From the cell containing the given text, extract its center point as [X, Y] coordinate. 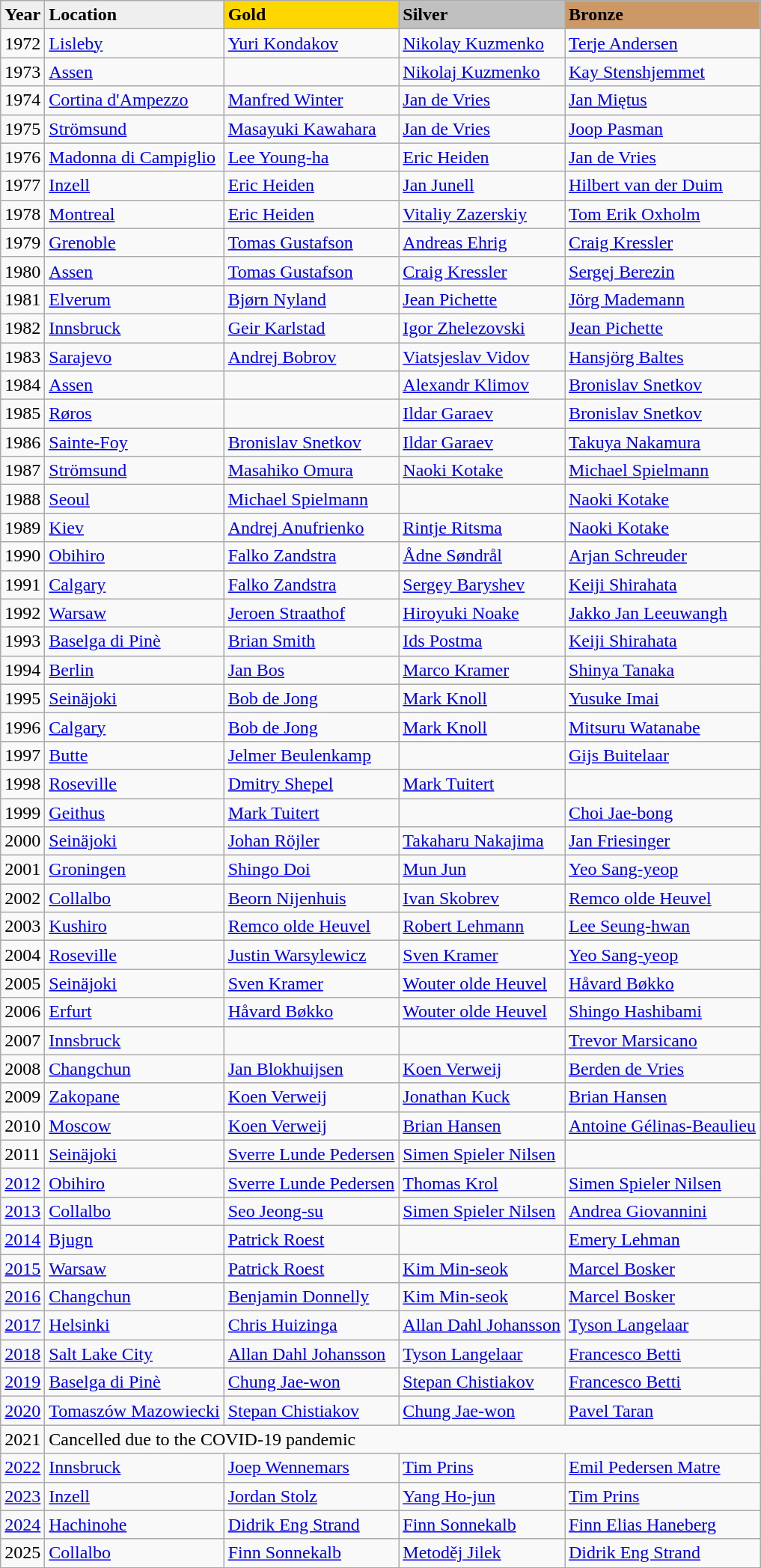
Manfred Winter [311, 100]
Viatsjeslav Vidov [482, 357]
2002 [22, 898]
1997 [22, 755]
Robert Lehmann [482, 927]
Berlin [135, 670]
Shingo Doi [311, 870]
1983 [22, 357]
Rintje Ritsma [482, 528]
2021 [22, 1439]
2007 [22, 1040]
Geir Karlstad [311, 328]
1985 [22, 414]
Thomas Krol [482, 1183]
Lee Seung-hwan [661, 927]
Trevor Marsicano [661, 1040]
Jan Miętus [661, 100]
Hilbert van der Duim [661, 186]
Montreal [135, 214]
1981 [22, 299]
Salt Lake City [135, 1354]
2024 [22, 1525]
Joep Wennemars [311, 1468]
Masayuki Kawahara [311, 129]
Sergey Baryshev [482, 585]
Nikolaj Kuzmenko [482, 72]
Erfurt [135, 1012]
Grenoble [135, 242]
2025 [22, 1553]
Johan Röjler [311, 841]
1989 [22, 528]
2017 [22, 1326]
Takaharu Nakajima [482, 841]
Jelmer Beulenkamp [311, 755]
Moscow [135, 1126]
1999 [22, 812]
1998 [22, 784]
Butte [135, 755]
Groningen [135, 870]
Terje Andersen [661, 43]
Berden de Vries [661, 1069]
Jan Bos [311, 670]
Andreas Ehrig [482, 242]
Ådne Søndrål [482, 556]
Beorn Nijenhuis [311, 898]
2016 [22, 1297]
Jordan Stolz [311, 1496]
1984 [22, 385]
Geithus [135, 812]
2005 [22, 983]
Jan Friesinger [661, 841]
Bjugn [135, 1239]
Choi Jae-bong [661, 812]
2023 [22, 1496]
2022 [22, 1468]
Hansjörg Baltes [661, 357]
1978 [22, 214]
2001 [22, 870]
Jan Junell [482, 186]
Alexandr Klimov [482, 385]
Lee Young-ha [311, 157]
Bronze [661, 15]
Kay Stenshjemmet [661, 72]
Andrej Anufrienko [311, 528]
Jakko Jan Leeuwangh [661, 613]
Nikolay Kuzmenko [482, 43]
Hiroyuki Noake [482, 613]
Helsinki [135, 1326]
Emil Pedersen Matre [661, 1468]
Jörg Mademann [661, 299]
1994 [22, 670]
Emery Lehman [661, 1239]
Zakopane [135, 1097]
Tom Erik Oxholm [661, 214]
Metoděj Jilek [482, 1553]
Jonathan Kuck [482, 1097]
Gold [311, 15]
Vitaliy Zazerskiy [482, 214]
2008 [22, 1069]
1977 [22, 186]
Ids Postma [482, 641]
Bjørn Nyland [311, 299]
Cancelled due to the COVID-19 pandemic [403, 1439]
1991 [22, 585]
Mun Jun [482, 870]
Hachinohe [135, 1525]
2015 [22, 1269]
Arjan Schreuder [661, 556]
Benjamin Donnelly [311, 1297]
Kiev [135, 528]
Antoine Gélinas-Beaulieu [661, 1126]
2011 [22, 1154]
Elverum [135, 299]
2020 [22, 1411]
2000 [22, 841]
Røros [135, 414]
Yusuke Imai [661, 698]
Joop Pasman [661, 129]
2004 [22, 955]
Shingo Hashibami [661, 1012]
1986 [22, 442]
Location [135, 15]
Silver [482, 15]
1996 [22, 727]
Igor Zhelezovski [482, 328]
1974 [22, 100]
Gijs Buitelaar [661, 755]
Sarajevo [135, 357]
1972 [22, 43]
1990 [22, 556]
1995 [22, 698]
Andrej Bobrov [311, 357]
1980 [22, 271]
Seo Jeong-su [311, 1211]
Takuya Nakamura [661, 442]
1979 [22, 242]
Seoul [135, 499]
Masahiko Omura [311, 471]
2009 [22, 1097]
Marco Kramer [482, 670]
Brian Smith [311, 641]
2003 [22, 927]
1973 [22, 72]
Jan Blokhuijsen [311, 1069]
1976 [22, 157]
Sainte-Foy [135, 442]
Yuri Kondakov [311, 43]
Shinya Tanaka [661, 670]
Lisleby [135, 43]
2006 [22, 1012]
1987 [22, 471]
Pavel Taran [661, 1411]
1993 [22, 641]
Ivan Skobrev [482, 898]
2010 [22, 1126]
1975 [22, 129]
2018 [22, 1354]
2014 [22, 1239]
Justin Warsylewicz [311, 955]
Andrea Giovannini [661, 1211]
Chris Huizinga [311, 1326]
2019 [22, 1382]
2012 [22, 1183]
Jeroen Straathof [311, 613]
Tomaszów Mazowiecki [135, 1411]
Dmitry Shepel [311, 784]
Sergej Berezin [661, 271]
1988 [22, 499]
Year [22, 15]
2013 [22, 1211]
1992 [22, 613]
Cortina d'Ampezzo [135, 100]
Yang Ho-jun [482, 1496]
Kushiro [135, 927]
Madonna di Campiglio [135, 157]
Finn Elias Haneberg [661, 1525]
1982 [22, 328]
Mitsuru Watanabe [661, 727]
